Return (x, y) of the center of cell containing provided text 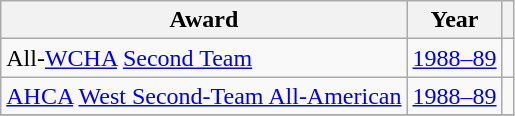
Award (204, 20)
All-WCHA Second Team (204, 58)
AHCA West Second-Team All-American (204, 96)
Year (454, 20)
